Capture the cell that displays the provided text and extract its [x, y] central coordinate. 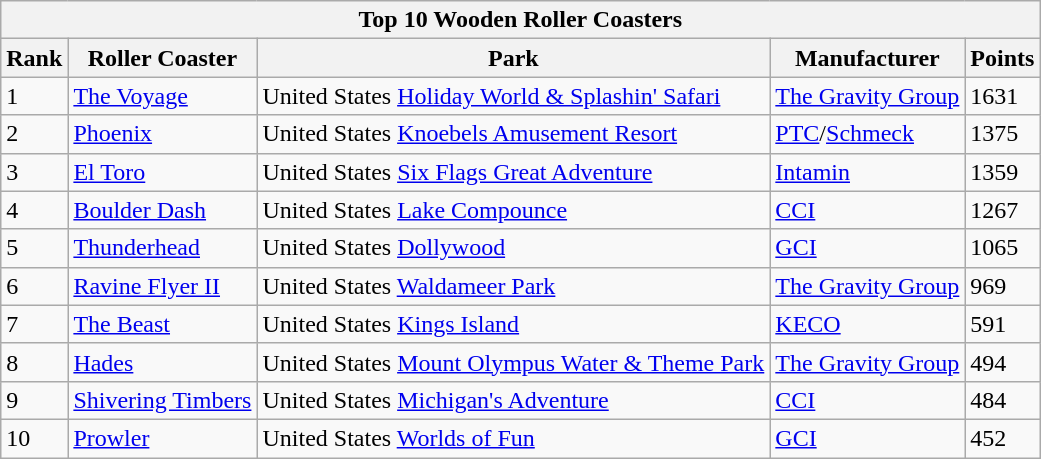
8 [34, 362]
Rank [34, 58]
PTC/Schmeck [868, 134]
Park [514, 58]
United States Lake Compounce [514, 210]
United States Holiday World & Splashin' Safari [514, 96]
United States Dollywood [514, 248]
1 [34, 96]
7 [34, 324]
9 [34, 400]
484 [1002, 400]
United States Michigan's Adventure [514, 400]
Intamin [868, 172]
494 [1002, 362]
1065 [1002, 248]
4 [34, 210]
Roller Coaster [162, 58]
Phoenix [162, 134]
The Voyage [162, 96]
El Toro [162, 172]
Shivering Timbers [162, 400]
United States Worlds of Fun [514, 438]
Manufacturer [868, 58]
KECO [868, 324]
3 [34, 172]
United States Kings Island [514, 324]
Ravine Flyer II [162, 286]
591 [1002, 324]
452 [1002, 438]
1359 [1002, 172]
2 [34, 134]
1375 [1002, 134]
Hades [162, 362]
The Beast [162, 324]
Points [1002, 58]
1631 [1002, 96]
United States Mount Olympus Water & Theme Park [514, 362]
5 [34, 248]
United States Knoebels Amusement Resort [514, 134]
10 [34, 438]
969 [1002, 286]
1267 [1002, 210]
Boulder Dash [162, 210]
United States Six Flags Great Adventure [514, 172]
Prowler [162, 438]
Thunderhead [162, 248]
6 [34, 286]
Top 10 Wooden Roller Coasters [520, 20]
United States Waldameer Park [514, 286]
